Capture the cell that displays the provided text and extract its [X, Y] central coordinate. 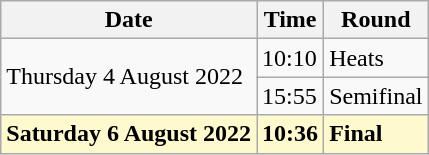
10:36 [290, 134]
Semifinal [376, 96]
10:10 [290, 58]
Time [290, 20]
Final [376, 134]
Heats [376, 58]
15:55 [290, 96]
Round [376, 20]
Thursday 4 August 2022 [129, 77]
Date [129, 20]
Saturday 6 August 2022 [129, 134]
